Scan for the cell matching the given text and deliver its (X, Y) coordinate at center. 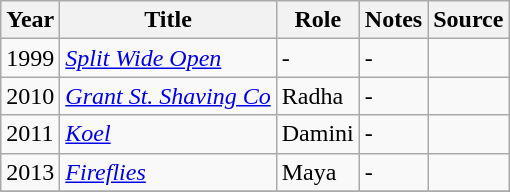
Year (30, 20)
1999 (30, 58)
Title (168, 20)
Damini (318, 134)
Fireflies (168, 172)
Grant St. Shaving Co (168, 96)
2011 (30, 134)
Source (468, 20)
Split Wide Open (168, 58)
Notes (393, 20)
2010 (30, 96)
Koel (168, 134)
Maya (318, 172)
2013 (30, 172)
Radha (318, 96)
Role (318, 20)
